Find where the given text appears and provide that cell's center as (X, Y) coordinate. 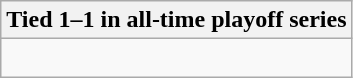
Tied 1–1 in all-time playoff series (176, 20)
